Locate the cell with the specified text and output its [X, Y] center coordinate. 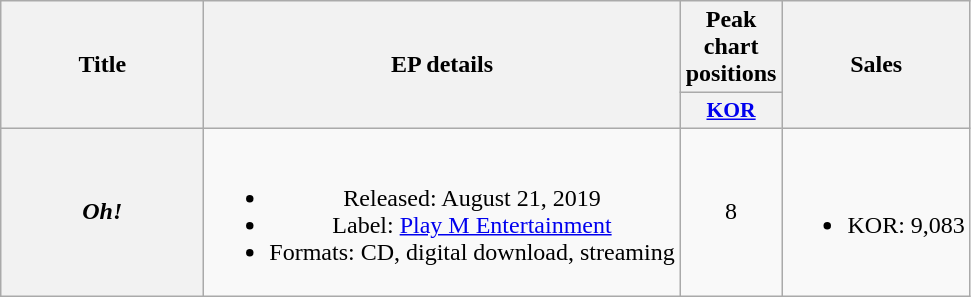
KOR [731, 111]
KOR: 9,083 [876, 212]
Peak chart positions [731, 47]
Sales [876, 65]
Title [102, 65]
8 [731, 212]
Oh! [102, 212]
Released: August 21, 2019 Label: Play M EntertainmentFormats: CD, digital download, streaming [442, 212]
EP details [442, 65]
